Pinpoint the cell where the given text exists, returning its (x, y) midpoint coordinate. 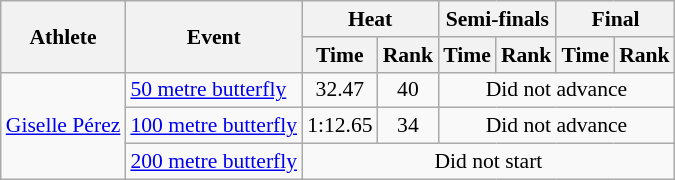
Did not start (488, 162)
100 metre butterfly (214, 126)
Semi-finals (497, 19)
Giselle Pérez (64, 126)
34 (408, 126)
Event (214, 36)
Heat (370, 19)
Athlete (64, 36)
200 metre butterfly (214, 162)
50 metre butterfly (214, 90)
32.47 (340, 90)
Final (615, 19)
1:12.65 (340, 126)
40 (408, 90)
